Return the [X, Y] coordinate for the center point of the cell that contains the specified text.  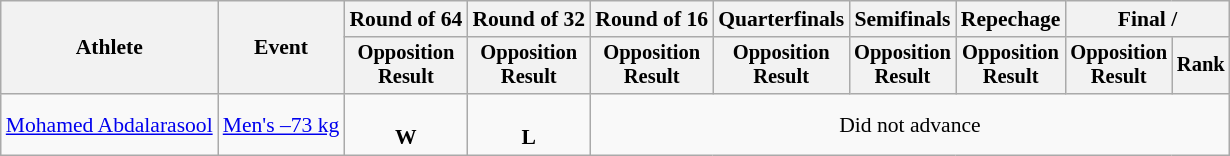
Final / [1147, 19]
Event [282, 48]
Did not advance [910, 124]
Men's –73 kg [282, 124]
W [406, 124]
Round of 16 [652, 19]
Semifinals [902, 19]
Quarterfinals [781, 19]
Athlete [110, 48]
Mohamed Abdalarasool [110, 124]
Repechage [1011, 19]
L [528, 124]
Round of 32 [528, 19]
Rank [1201, 66]
Round of 64 [406, 19]
